Return (x, y) of the center of cell containing provided text 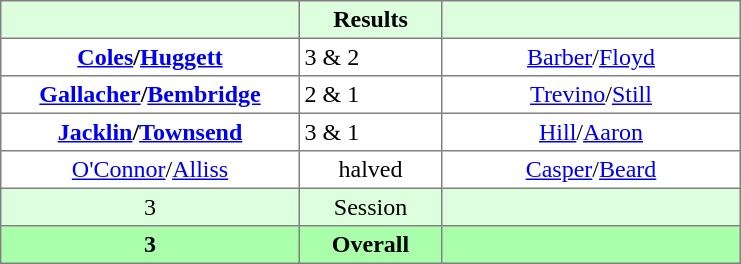
Session (370, 207)
3 & 1 (370, 132)
Coles/Huggett (150, 57)
Gallacher/Bembridge (150, 95)
Jacklin/Townsend (150, 132)
3 & 2 (370, 57)
2 & 1 (370, 95)
Barber/Floyd (591, 57)
halved (370, 170)
Casper/Beard (591, 170)
Results (370, 20)
Trevino/Still (591, 95)
Overall (370, 245)
Hill/Aaron (591, 132)
O'Connor/Alliss (150, 170)
